Determine the [x, y] coordinate at the center of the cell enclosing the given text.  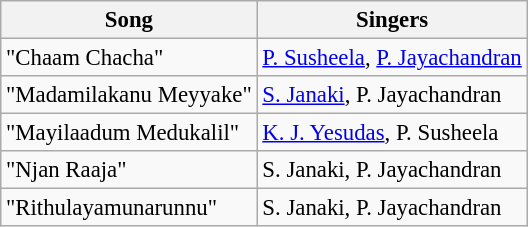
P. Susheela, P. Jayachandran [392, 58]
"Mayilaadum Medukalil" [129, 133]
Song [129, 20]
"Madamilakanu Meyyake" [129, 95]
K. J. Yesudas, P. Susheela [392, 133]
Singers [392, 20]
"Chaam Chacha" [129, 58]
"Rithulayamunarunnu" [129, 208]
"Njan Raaja" [129, 170]
